Search for the cell housing the specified text and yield its (x, y) center coordinate. 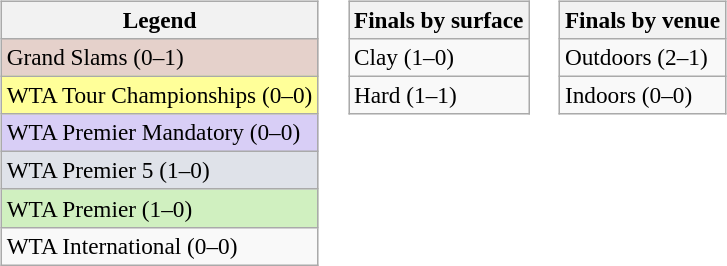
WTA Premier Mandatory (0–0) (160, 133)
WTA Premier (1–0) (160, 208)
Indoors (0–0) (642, 95)
Finals by surface (439, 20)
WTA International (0–0) (160, 246)
Finals by venue (642, 20)
Legend (160, 20)
WTA Premier 5 (1–0) (160, 171)
Hard (1–1) (439, 95)
Clay (1–0) (439, 57)
Outdoors (2–1) (642, 57)
WTA Tour Championships (0–0) (160, 95)
Grand Slams (0–1) (160, 57)
